Output the (X, Y) coordinate of the center of the cell containing the given text.  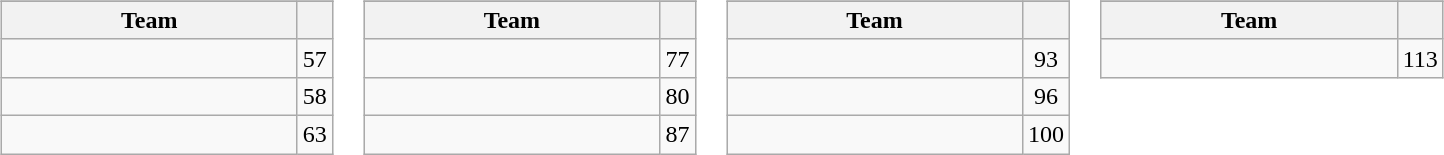
96 (1046, 96)
87 (678, 134)
77 (678, 58)
58 (314, 96)
57 (314, 58)
93 (1046, 58)
100 (1046, 134)
113 (1420, 58)
80 (678, 96)
63 (314, 134)
